Determine the (X, Y) coordinate at the center of the cell enclosing the given text.  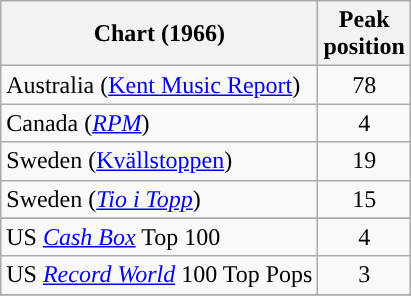
US Cash Box Top 100 (160, 237)
US Record World 100 Top Pops (160, 275)
Sweden (Tio i Topp) (160, 199)
Peakposition (364, 34)
Australia (Kent Music Report) (160, 85)
Canada (RPM) (160, 123)
78 (364, 85)
15 (364, 199)
Sweden (Kvällstoppen) (160, 161)
Chart (1966) (160, 34)
3 (364, 275)
19 (364, 161)
